From the cell containing the given text, extract its center point as [X, Y] coordinate. 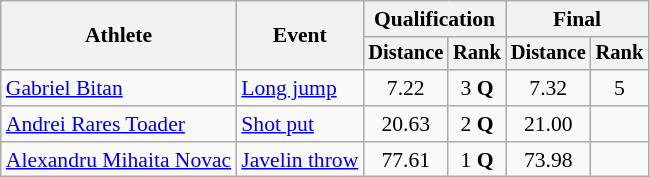
Event [300, 36]
5 [620, 88]
Final [577, 19]
Shot put [300, 124]
3 Q [477, 88]
7.32 [548, 88]
20.63 [406, 124]
Qualification [434, 19]
Athlete [119, 36]
7.22 [406, 88]
Andrei Rares Toader [119, 124]
Long jump [300, 88]
21.00 [548, 124]
2 Q [477, 124]
Gabriel Bitan [119, 88]
